Detect which cell encompasses the target text, then output its (X, Y) center coordinate. 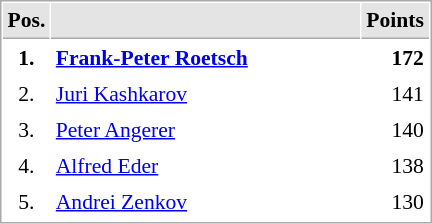
Points (396, 21)
140 (396, 129)
4. (26, 165)
1. (26, 57)
Andrei Zenkov (206, 201)
172 (396, 57)
3. (26, 129)
Alfred Eder (206, 165)
Pos. (26, 21)
Juri Kashkarov (206, 93)
138 (396, 165)
141 (396, 93)
Peter Angerer (206, 129)
130 (396, 201)
5. (26, 201)
2. (26, 93)
Frank-Peter Roetsch (206, 57)
